Capture the cell that displays the provided text and extract its (X, Y) central coordinate. 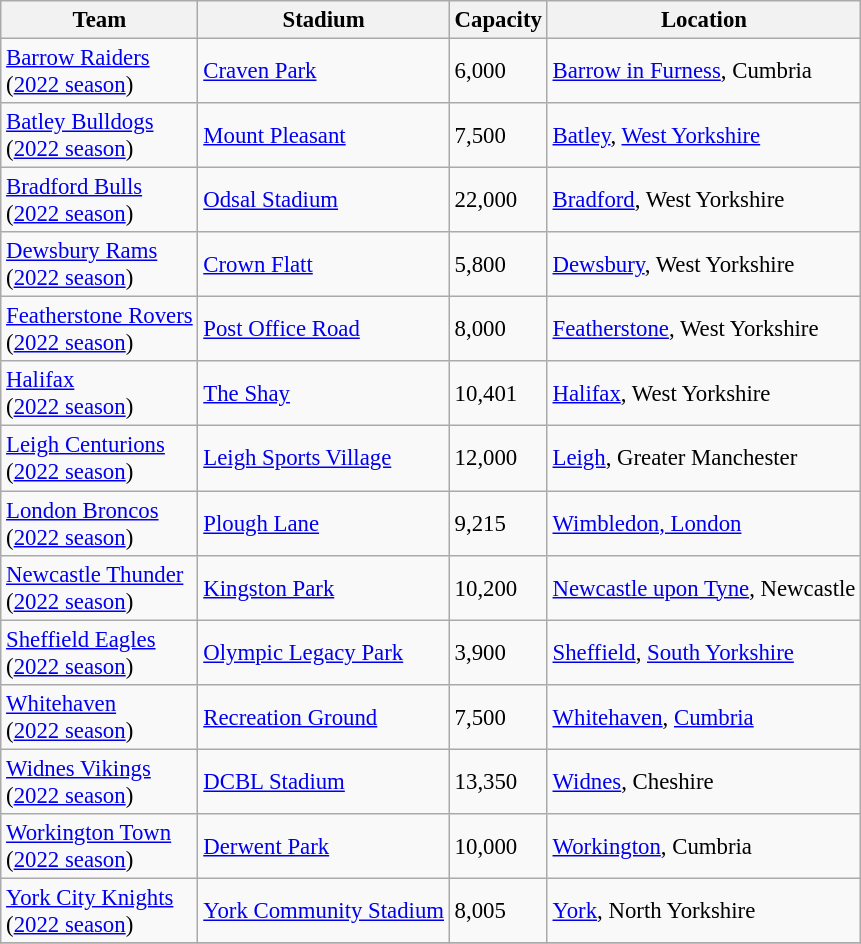
Stadium (324, 20)
York Community Stadium (324, 910)
Sheffield, South Yorkshire (704, 652)
York, North Yorkshire (704, 910)
Location (704, 20)
Barrow in Furness, Cumbria (704, 72)
Halifax(2022 season) (100, 394)
Widnes, Cheshire (704, 782)
Featherstone, West Yorkshire (704, 330)
Newcastle upon Tyne, Newcastle (704, 588)
Dewsbury, West Yorkshire (704, 264)
Leigh, Greater Manchester (704, 458)
Leigh Sports Village (324, 458)
London Broncos(2022 season) (100, 524)
Sheffield Eagles(2022 season) (100, 652)
Workington, Cumbria (704, 846)
Odsal Stadium (324, 200)
9,215 (498, 524)
Post Office Road (324, 330)
Recreation Ground (324, 716)
6,000 (498, 72)
Whitehaven(2022 season) (100, 716)
Batley, West Yorkshire (704, 136)
Widnes Vikings(2022 season) (100, 782)
Plough Lane (324, 524)
13,350 (498, 782)
Whitehaven, Cumbria (704, 716)
8,000 (498, 330)
Featherstone Rovers(2022 season) (100, 330)
5,800 (498, 264)
Bradford Bulls(2022 season) (100, 200)
Batley Bulldogs(2022 season) (100, 136)
3,900 (498, 652)
Derwent Park (324, 846)
Capacity (498, 20)
10,000 (498, 846)
Mount Pleasant (324, 136)
Barrow Raiders(2022 season) (100, 72)
Halifax, West Yorkshire (704, 394)
Kingston Park (324, 588)
8,005 (498, 910)
12,000 (498, 458)
Dewsbury Rams(2022 season) (100, 264)
Workington Town(2022 season) (100, 846)
10,200 (498, 588)
22,000 (498, 200)
Team (100, 20)
Craven Park (324, 72)
Bradford, West Yorkshire (704, 200)
Newcastle Thunder(2022 season) (100, 588)
York City Knights(2022 season) (100, 910)
The Shay (324, 394)
Crown Flatt (324, 264)
Olympic Legacy Park (324, 652)
DCBL Stadium (324, 782)
10,401 (498, 394)
Leigh Centurions(2022 season) (100, 458)
Wimbledon, London (704, 524)
